Return (X, Y) of the center of cell containing provided text 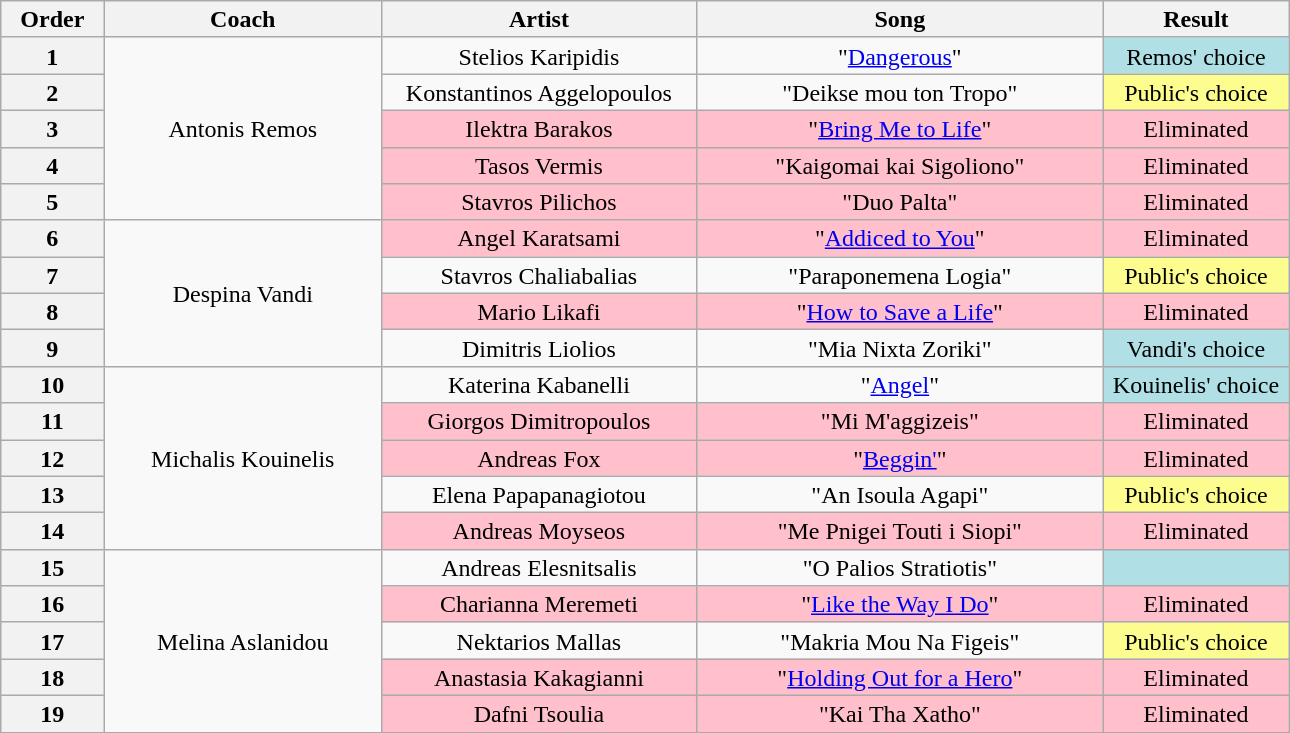
Andreas Moyseos (540, 532)
"Paraponemena Logia" (900, 276)
1 (52, 56)
"Makria Mou Na Figeis" (900, 640)
Tasos Vermis (540, 166)
14 (52, 532)
"How to Save a Life" (900, 312)
"An Isoula Agapi" (900, 494)
"Mia Nixta Zoriki" (900, 348)
Andreas Fox (540, 458)
7 (52, 276)
Artist (540, 20)
Stavros Pilichos (540, 202)
Elena Papapanagiotou (540, 494)
6 (52, 238)
3 (52, 128)
"Dangerous" (900, 56)
Stelios Karipidis (540, 56)
12 (52, 458)
"Me Pnigei Touti i Siopi" (900, 532)
Andreas Elesnitsalis (540, 568)
"Kaigomai kai Sigoliono" (900, 166)
Coach (243, 20)
Giorgos Dimitropoulos (540, 422)
17 (52, 640)
Michalis Kouinelis (243, 458)
18 (52, 678)
"O Palios Stratiotis" (900, 568)
"Mi M'aggizeis" (900, 422)
Antonis Remos (243, 128)
Nektarios Mallas (540, 640)
Order (52, 20)
Dafni Tsoulia (540, 714)
Kouinelis' choice (1196, 384)
Stavros Chaliabalias (540, 276)
13 (52, 494)
15 (52, 568)
Result (1196, 20)
"Beggin'" (900, 458)
"Bring Me to Life" (900, 128)
16 (52, 604)
Remos' choice (1196, 56)
9 (52, 348)
"Like the Way I Do" (900, 604)
"Addiced to You" (900, 238)
Mario Likafi (540, 312)
2 (52, 92)
Anastasia Kakagianni (540, 678)
"Kai Tha Xatho" (900, 714)
Konstantinos Aggelopoulos (540, 92)
"Duo Palta" (900, 202)
Vandi's choice (1196, 348)
4 (52, 166)
Katerina Kabanelli (540, 384)
19 (52, 714)
Melina Aslanidou (243, 640)
10 (52, 384)
11 (52, 422)
5 (52, 202)
Song (900, 20)
8 (52, 312)
Dimitris Liolios (540, 348)
Charianna Meremeti (540, 604)
Despina Vandi (243, 293)
Ilektra Barakos (540, 128)
"Angel" (900, 384)
"Holding Out for a Hero" (900, 678)
Angel Karatsami (540, 238)
"Deikse mou ton Tropo" (900, 92)
